Locate the cell with the specified text and output its (X, Y) center coordinate. 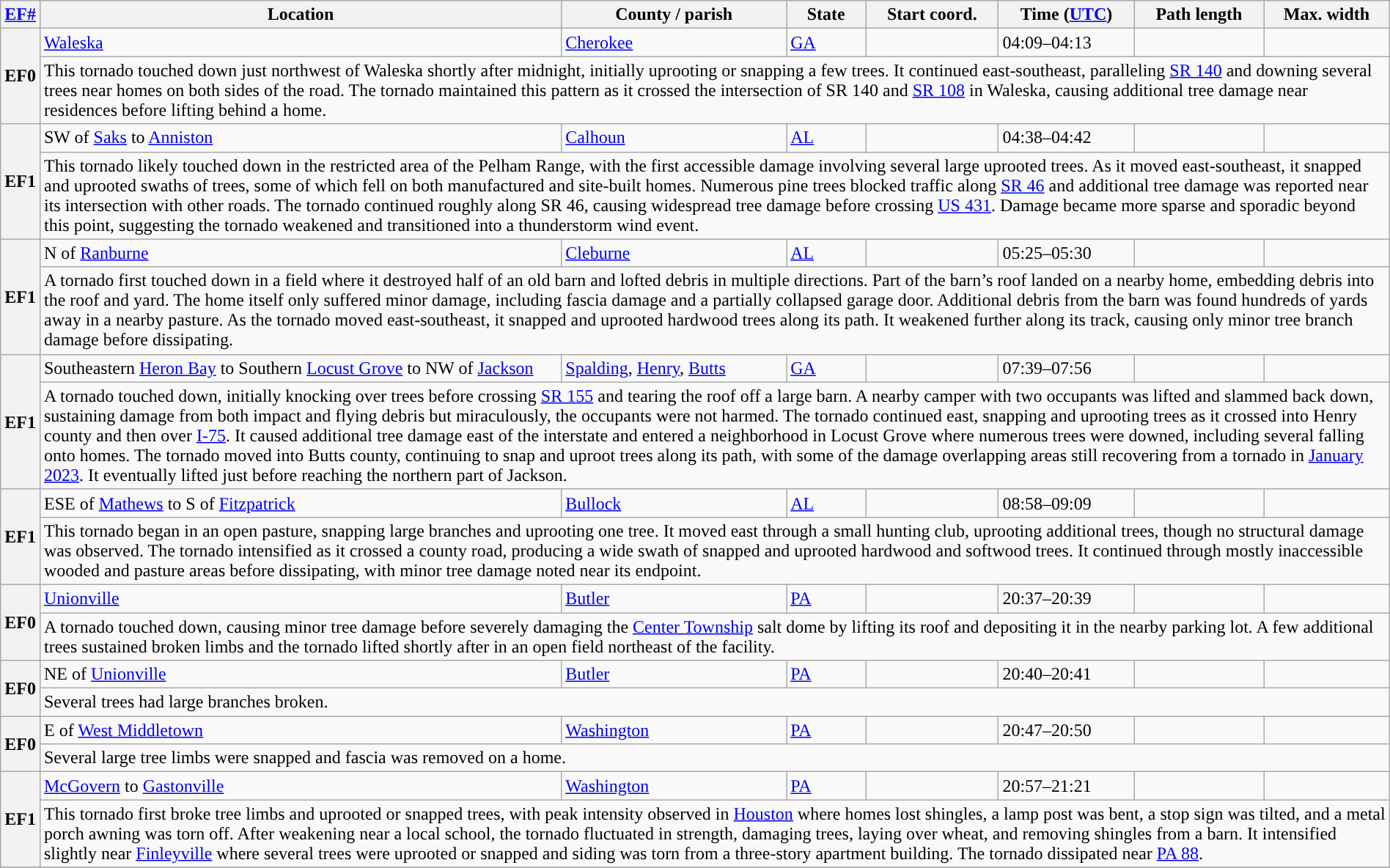
Max. width (1327, 15)
E of West Middletown (301, 730)
Unionville (301, 598)
Path length (1199, 15)
State (826, 15)
Cherokee (674, 43)
Calhoun (674, 138)
McGovern to Gastonville (301, 786)
NE of Unionville (301, 674)
20:47–20:50 (1066, 730)
Several trees had large branches broken. (714, 702)
County / parish (674, 15)
08:58–09:09 (1066, 503)
ESE of Mathews to S of Fitzpatrick (301, 503)
Southeastern Heron Bay to Southern Locust Grove to NW of Jackson (301, 368)
N of Ranburne (301, 253)
SW of Saks to Anniston (301, 138)
Spalding, Henry, Butts (674, 368)
07:39–07:56 (1066, 368)
EF# (21, 15)
Location (301, 15)
04:09–04:13 (1066, 43)
Start coord. (933, 15)
Waleska (301, 43)
20:37–20:39 (1066, 598)
04:38–04:42 (1066, 138)
05:25–05:30 (1066, 253)
20:40–20:41 (1066, 674)
20:57–21:21 (1066, 786)
Time (UTC) (1066, 15)
Bullock (674, 503)
Several large tree limbs were snapped and fascia was removed on a home. (714, 758)
Cleburne (674, 253)
